Return the [X, Y] coordinate for the center point of the cell that contains the specified text.  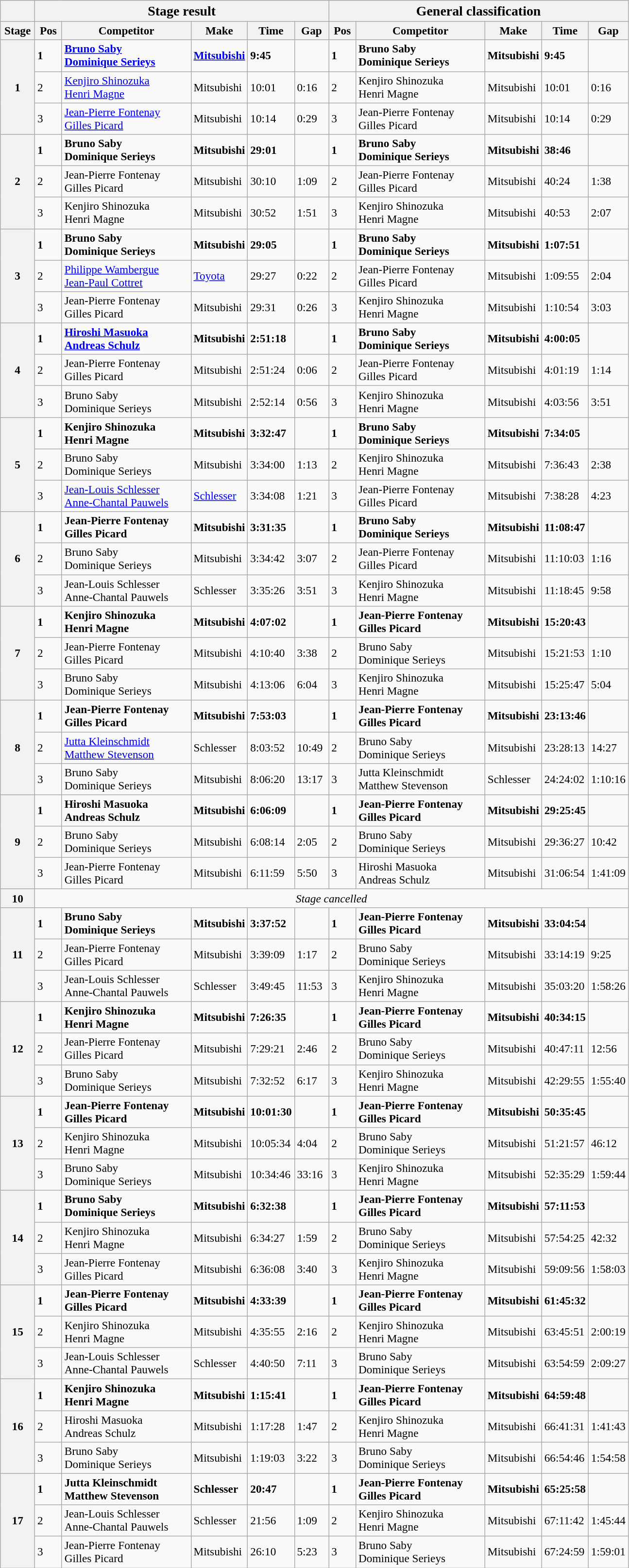
3:49:45 [271, 985]
1:17:28 [271, 1426]
2:09:27 [608, 1363]
4:00:05 [565, 339]
6:06:09 [271, 811]
0:56 [312, 401]
0:22 [312, 276]
0:06 [312, 370]
26:10 [271, 1551]
0:26 [312, 307]
1:10:16 [608, 779]
33:04:54 [565, 923]
7:29:21 [271, 1049]
10:05:34 [271, 1143]
38:46 [565, 150]
12 [17, 1049]
1:59:44 [608, 1175]
7:26:35 [271, 1018]
40:24 [565, 182]
1:58:03 [608, 1269]
14:27 [608, 748]
Philippe Wambergue Jean-Paul Cottret [126, 276]
29:36:27 [565, 842]
2:51:18 [271, 339]
10:34:46 [271, 1175]
10:49 [312, 748]
10:42 [608, 842]
1:51 [312, 213]
4:40:50 [271, 1363]
1:59 [312, 1238]
35:03:20 [565, 985]
29:25:45 [565, 811]
4:07:02 [271, 621]
66:54:46 [565, 1457]
15 [17, 1332]
3:34:08 [271, 496]
3:35:26 [271, 590]
63:45:51 [565, 1332]
15:25:47 [565, 684]
66:41:31 [565, 1426]
2:52:14 [271, 401]
1:55:40 [608, 1081]
29:05 [271, 245]
1:13 [312, 464]
30:52 [271, 213]
5:04 [608, 684]
1:07:51 [565, 245]
13:17 [312, 779]
4:13:06 [271, 684]
1:14 [608, 370]
6:34:27 [271, 1238]
2:16 [312, 1332]
3:39:09 [271, 954]
12:56 [608, 1049]
50:35:45 [565, 1112]
6:17 [312, 1081]
16 [17, 1426]
6:08:14 [271, 842]
3:32:47 [271, 433]
4:04 [312, 1143]
Toyota [220, 276]
3:07 [312, 558]
2:07 [608, 213]
1:16 [608, 558]
11 [17, 954]
1:47 [312, 1426]
1:58:26 [608, 985]
29:27 [271, 276]
23:13:46 [565, 716]
1:41:43 [608, 1426]
4:35:55 [271, 1332]
4:01:19 [565, 370]
8 [17, 747]
3:34:42 [271, 558]
3:38 [312, 653]
30:10 [271, 182]
40:53 [565, 213]
5:23 [312, 1551]
7 [17, 653]
31:06:54 [565, 873]
Stage [17, 31]
8:06:20 [271, 779]
3:03 [608, 307]
6:32:38 [271, 1206]
7:11 [312, 1363]
13 [17, 1143]
59:09:56 [565, 1269]
11:10:03 [565, 558]
33:14:19 [565, 954]
Stage cancelled [332, 898]
21:56 [271, 1520]
3:40 [312, 1269]
6:36:08 [271, 1269]
1:15:41 [271, 1394]
3:22 [312, 1457]
3:34:00 [271, 464]
5:50 [312, 873]
67:11:42 [565, 1520]
4 [17, 370]
63:54:59 [565, 1363]
57:11:53 [565, 1206]
7:36:43 [565, 464]
5 [17, 464]
29:01 [271, 150]
6 [17, 559]
40:47:11 [565, 1049]
4:03:56 [565, 401]
2:00:19 [608, 1332]
2:05 [312, 842]
1:59:01 [608, 1551]
61:45:32 [565, 1300]
40:34:15 [565, 1018]
17 [17, 1520]
15:21:53 [565, 653]
1:45:44 [608, 1520]
9:58 [608, 590]
3:31:35 [271, 527]
1:41:09 [608, 873]
57:54:25 [565, 1238]
42:32 [608, 1238]
10:01:30 [271, 1112]
11:53 [312, 985]
1:09:55 [565, 276]
20:47 [271, 1489]
6:11:59 [271, 873]
15:20:43 [565, 621]
46:12 [608, 1143]
General classification [478, 11]
9 [17, 842]
42:29:55 [565, 1081]
33:16 [312, 1175]
7:38:28 [565, 496]
65:25:58 [565, 1489]
2:51:24 [271, 370]
11:18:45 [565, 590]
9:25 [608, 954]
51:21:57 [565, 1143]
4:10:40 [271, 653]
7:53:03 [271, 716]
4:23 [608, 496]
2:04 [608, 276]
10 [17, 898]
1:17 [312, 954]
1:10:54 [565, 307]
1:19:03 [271, 1457]
67:24:59 [565, 1551]
3:37:52 [271, 923]
8:03:52 [271, 748]
24:24:02 [565, 779]
Stage result [182, 11]
2:38 [608, 464]
7:32:52 [271, 1081]
4:33:39 [271, 1300]
11:08:47 [565, 527]
1:54:58 [608, 1457]
1:10 [608, 653]
29:31 [271, 307]
52:35:29 [565, 1175]
64:59:48 [565, 1394]
14 [17, 1237]
1:38 [608, 182]
6:04 [312, 684]
1:21 [312, 496]
2:46 [312, 1049]
7:34:05 [565, 433]
23:28:13 [565, 748]
